Return (X, Y) of the center of cell containing provided text 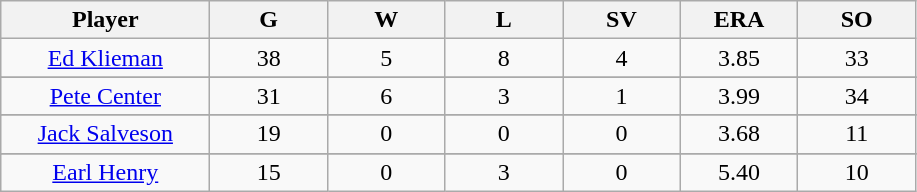
Player (106, 20)
Jack Salveson (106, 134)
3.85 (739, 58)
Ed Klieman (106, 58)
11 (857, 134)
Pete Center (106, 96)
33 (857, 58)
19 (269, 134)
G (269, 20)
4 (622, 58)
3.68 (739, 134)
15 (269, 172)
3.99 (739, 96)
34 (857, 96)
SV (622, 20)
5.40 (739, 172)
W (386, 20)
5 (386, 58)
8 (504, 58)
6 (386, 96)
1 (622, 96)
10 (857, 172)
SO (857, 20)
38 (269, 58)
L (504, 20)
31 (269, 96)
ERA (739, 20)
Earl Henry (106, 172)
